Return the [X, Y] coordinate for the center point of the cell that contains the specified text.  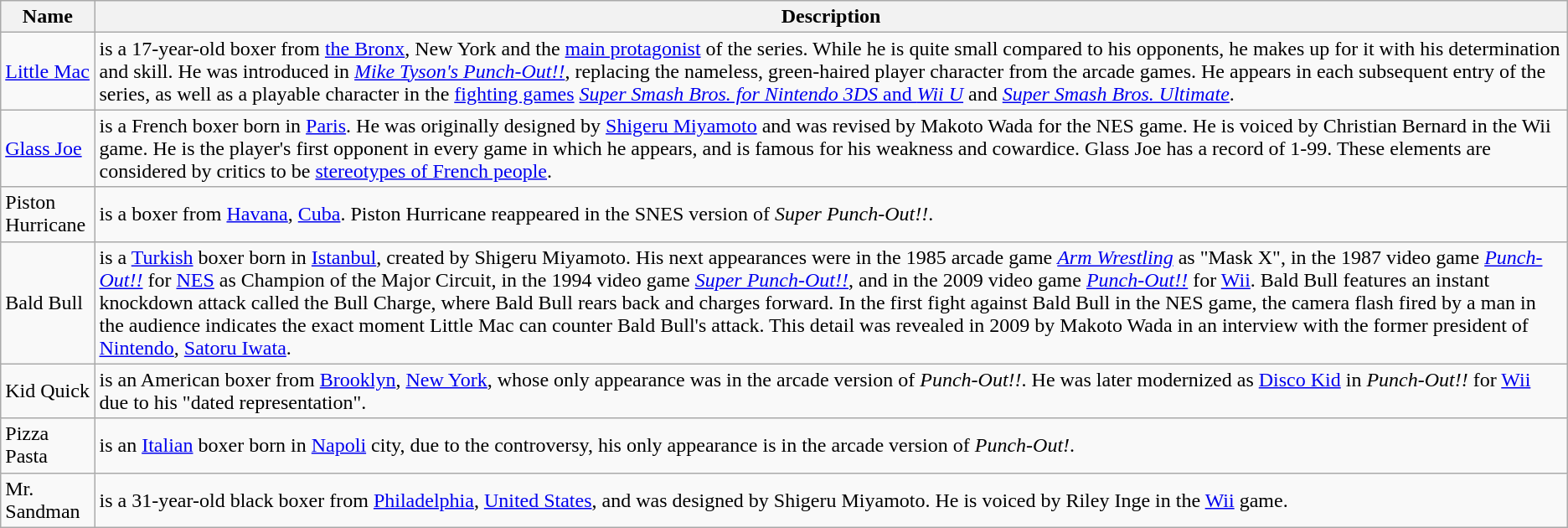
is a 31-year-old black boxer from Philadelphia, United States, and was designed by Shigeru Miyamoto. He is voiced by Riley Inge in the Wii game. [831, 500]
is an Italian boxer born in Napoli city, due to the controversy, his only appearance is in the arcade version of Punch-Out!. [831, 446]
Name [48, 17]
is a boxer from Havana, Cuba. Piston Hurricane reappeared in the SNES version of Super Punch-Out!!. [831, 215]
Mr. Sandman [48, 500]
Bald Bull [48, 303]
Glass Joe [48, 148]
Kid Quick [48, 391]
Little Mac [48, 71]
Piston Hurricane [48, 215]
Pizza Pasta [48, 446]
Description [831, 17]
